Scan for the cell matching the given text and deliver its [X, Y] coordinate at center. 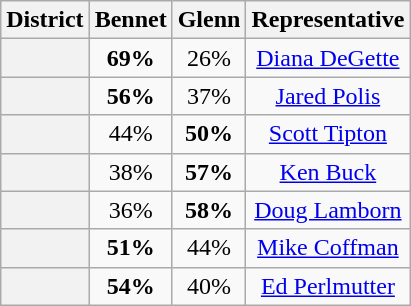
Diana DeGette [328, 58]
50% [209, 134]
36% [130, 210]
Glenn [209, 20]
51% [130, 248]
40% [209, 286]
Representative [328, 20]
69% [130, 58]
Scott Tipton [328, 134]
Ken Buck [328, 172]
38% [130, 172]
District [45, 20]
37% [209, 96]
Mike Coffman [328, 248]
Doug Lamborn [328, 210]
Jared Polis [328, 96]
26% [209, 58]
57% [209, 172]
54% [130, 286]
58% [209, 210]
56% [130, 96]
Bennet [130, 20]
Ed Perlmutter [328, 286]
